Find where the given text appears and provide that cell's center as (X, Y) coordinate. 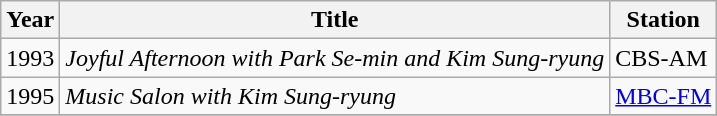
Station (664, 20)
Joyful Afternoon with Park Se-min and Kim Sung-ryung (335, 58)
CBS-AM (664, 58)
1995 (30, 96)
1993 (30, 58)
Music Salon with Kim Sung-ryung (335, 96)
MBC-FM (664, 96)
Title (335, 20)
Year (30, 20)
